Locate the cell with the specified text and output its [x, y] center coordinate. 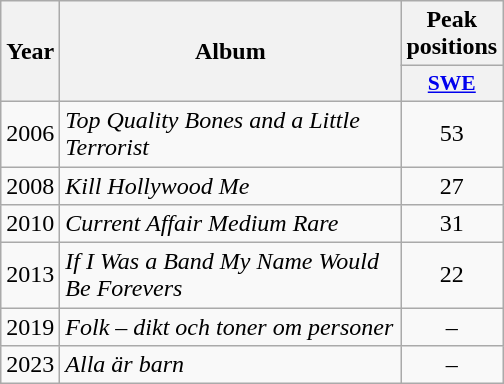
If I Was a Band My Name Would Be Forevers [230, 276]
SWE [452, 84]
Folk – dikt och toner om personer [230, 327]
2019 [30, 327]
27 [452, 185]
Top Quality Bones and a Little Terrorist [230, 134]
Current Affair Medium Rare [230, 224]
31 [452, 224]
2006 [30, 134]
Alla är barn [230, 365]
Peak positions [452, 34]
22 [452, 276]
2010 [30, 224]
Year [30, 52]
2013 [30, 276]
53 [452, 134]
2008 [30, 185]
Album [230, 52]
Kill Hollywood Me [230, 185]
2023 [30, 365]
